Pinpoint the cell where the given text exists, returning its [x, y] midpoint coordinate. 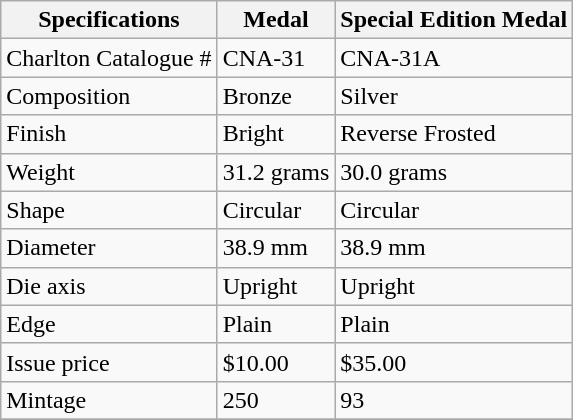
Medal [276, 20]
Shape [109, 210]
250 [276, 400]
Die axis [109, 286]
CNA-31A [454, 58]
$35.00 [454, 362]
Composition [109, 96]
CNA-31 [276, 58]
Weight [109, 172]
Diameter [109, 248]
Issue price [109, 362]
$10.00 [276, 362]
Specifications [109, 20]
30.0 grams [454, 172]
31.2 grams [276, 172]
Edge [109, 324]
Bronze [276, 96]
Special Edition Medal [454, 20]
Silver [454, 96]
Mintage [109, 400]
93 [454, 400]
Finish [109, 134]
Reverse Frosted [454, 134]
Charlton Catalogue # [109, 58]
Bright [276, 134]
